Return the (x, y) coordinate for the center point of the cell that contains the specified text.  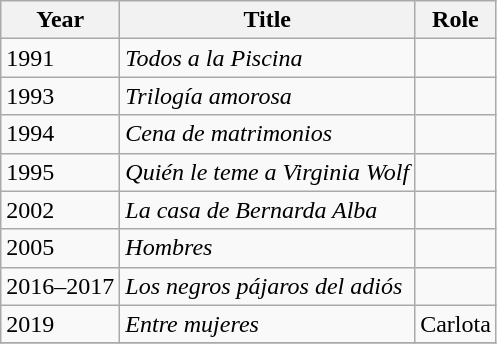
Carlota (456, 324)
Entre mujeres (268, 324)
1995 (60, 172)
1991 (60, 58)
2019 (60, 324)
La casa de Bernarda Alba (268, 210)
Quién le teme a Virginia Wolf (268, 172)
Trilogía amorosa (268, 96)
Los negros pájaros del adiós (268, 286)
Role (456, 20)
2005 (60, 248)
2016–2017 (60, 286)
Title (268, 20)
Cena de matrimonios (268, 134)
Year (60, 20)
1993 (60, 96)
2002 (60, 210)
1994 (60, 134)
Todos a la Piscina (268, 58)
Hombres (268, 248)
